Pinpoint the cell where the given text exists, returning its [x, y] midpoint coordinate. 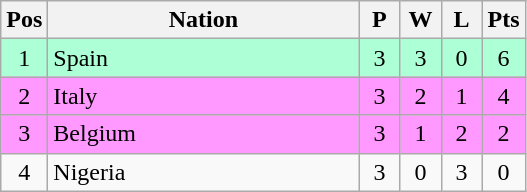
Pts [504, 20]
6 [504, 58]
Nigeria [204, 172]
P [380, 20]
W [420, 20]
Pos [24, 20]
L [462, 20]
Italy [204, 96]
Spain [204, 58]
Belgium [204, 134]
Nation [204, 20]
